Detect which cell encompasses the target text, then output its (X, Y) center coordinate. 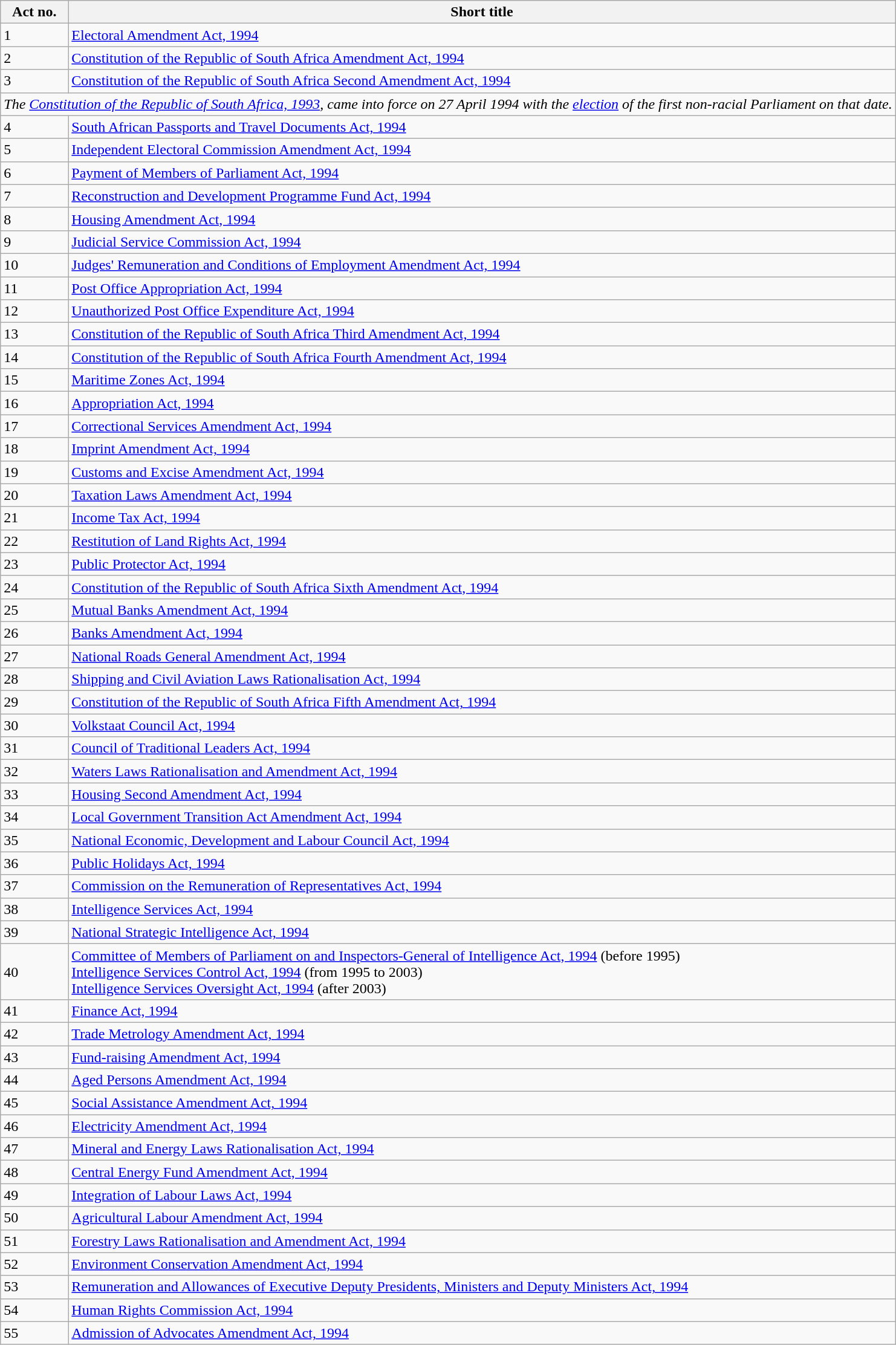
Short title (482, 12)
26 (34, 633)
11 (34, 288)
Customs and Excise Amendment Act, 1994 (482, 472)
47 (34, 1149)
Unauthorized Post Office Expenditure Act, 1994 (482, 311)
55 (34, 1333)
Appropriation Act, 1994 (482, 403)
Banks Amendment Act, 1994 (482, 633)
Housing Second Amendment Act, 1994 (482, 794)
Housing Amendment Act, 1994 (482, 219)
42 (34, 1034)
34 (34, 817)
10 (34, 265)
22 (34, 541)
53 (34, 1287)
Shipping and Civil Aviation Laws Rationalisation Act, 1994 (482, 679)
Trade Metrology Amendment Act, 1994 (482, 1034)
51 (34, 1241)
16 (34, 403)
Correctional Services Amendment Act, 1994 (482, 426)
18 (34, 449)
Public Holidays Act, 1994 (482, 863)
54 (34, 1310)
Volkstaat Council Act, 1994 (482, 725)
Admission of Advocates Amendment Act, 1994 (482, 1333)
15 (34, 380)
Council of Traditional Leaders Act, 1994 (482, 748)
52 (34, 1264)
Judges' Remuneration and Conditions of Employment Amendment Act, 1994 (482, 265)
Remuneration and Allowances of Executive Deputy Presidents, Ministers and Deputy Ministers Act, 1994 (482, 1287)
Judicial Service Commission Act, 1994 (482, 242)
Constitution of the Republic of South Africa Amendment Act, 1994 (482, 58)
Electricity Amendment Act, 1994 (482, 1126)
Intelligence Services Act, 1994 (482, 909)
National Economic, Development and Labour Council Act, 1994 (482, 840)
Reconstruction and Development Programme Fund Act, 1994 (482, 196)
28 (34, 679)
49 (34, 1195)
Mineral and Energy Laws Rationalisation Act, 1994 (482, 1149)
44 (34, 1080)
17 (34, 426)
43 (34, 1057)
Human Rights Commission Act, 1994 (482, 1310)
23 (34, 564)
9 (34, 242)
Payment of Members of Parliament Act, 1994 (482, 173)
14 (34, 357)
48 (34, 1172)
Act no. (34, 12)
Commission on the Remuneration of Representatives Act, 1994 (482, 886)
31 (34, 748)
Constitution of the Republic of South Africa Fourth Amendment Act, 1994 (482, 357)
Constitution of the Republic of South Africa Third Amendment Act, 1994 (482, 334)
Mutual Banks Amendment Act, 1994 (482, 610)
50 (34, 1218)
Taxation Laws Amendment Act, 1994 (482, 495)
1 (34, 35)
19 (34, 472)
30 (34, 725)
Constitution of the Republic of South Africa Fifth Amendment Act, 1994 (482, 702)
41 (34, 1011)
National Strategic Intelligence Act, 1994 (482, 932)
Social Assistance Amendment Act, 1994 (482, 1103)
Forestry Laws Rationalisation and Amendment Act, 1994 (482, 1241)
Restitution of Land Rights Act, 1994 (482, 541)
Independent Electoral Commission Amendment Act, 1994 (482, 150)
27 (34, 656)
Agricultural Labour Amendment Act, 1994 (482, 1218)
Finance Act, 1994 (482, 1011)
46 (34, 1126)
National Roads General Amendment Act, 1994 (482, 656)
Local Government Transition Act Amendment Act, 1994 (482, 817)
5 (34, 150)
2 (34, 58)
32 (34, 771)
7 (34, 196)
29 (34, 702)
Integration of Labour Laws Act, 1994 (482, 1195)
Maritime Zones Act, 1994 (482, 380)
Post Office Appropriation Act, 1994 (482, 288)
South African Passports and Travel Documents Act, 1994 (482, 127)
13 (34, 334)
6 (34, 173)
Constitution of the Republic of South Africa Sixth Amendment Act, 1994 (482, 587)
Central Energy Fund Amendment Act, 1994 (482, 1172)
Constitution of the Republic of South Africa Second Amendment Act, 1994 (482, 81)
25 (34, 610)
Public Protector Act, 1994 (482, 564)
20 (34, 495)
Fund-raising Amendment Act, 1994 (482, 1057)
37 (34, 886)
3 (34, 81)
38 (34, 909)
4 (34, 127)
8 (34, 219)
Electoral Amendment Act, 1994 (482, 35)
Aged Persons Amendment Act, 1994 (482, 1080)
21 (34, 518)
35 (34, 840)
45 (34, 1103)
33 (34, 794)
Imprint Amendment Act, 1994 (482, 449)
40 (34, 971)
Income Tax Act, 1994 (482, 518)
Environment Conservation Amendment Act, 1994 (482, 1264)
39 (34, 932)
24 (34, 587)
36 (34, 863)
Waters Laws Rationalisation and Amendment Act, 1994 (482, 771)
12 (34, 311)
